Extract the [x, y] coordinate from the center of the cell holding the provided text.  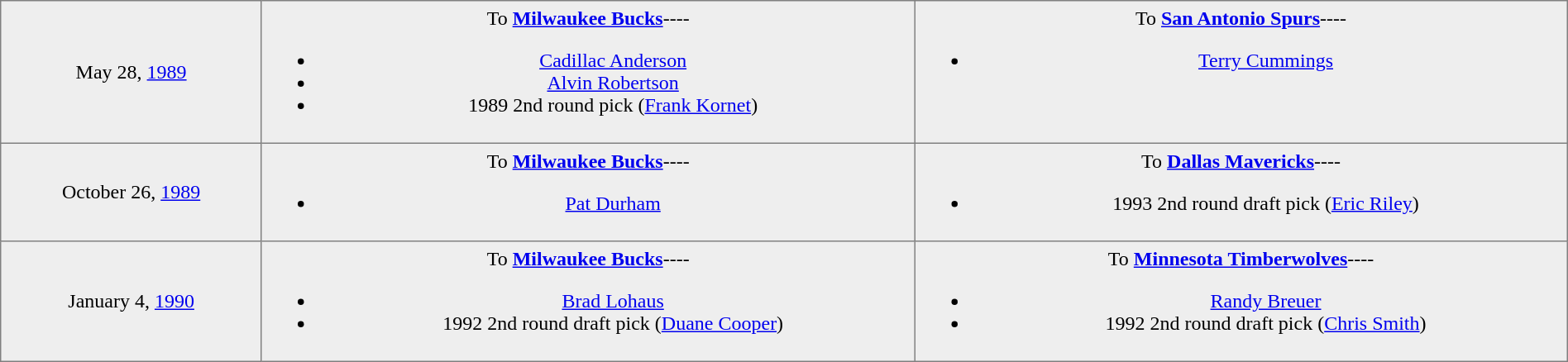
October 26, 1989 [131, 192]
To San Antonio Spurs----Terry Cummings [1241, 72]
May 28, 1989 [131, 72]
January 4, 1990 [131, 302]
To Minnesota Timberwolves----Randy Breuer1992 2nd round draft pick (Chris Smith) [1241, 302]
To Milwaukee Bucks----Cadillac AndersonAlvin Robertson1989 2nd round pick (Frank Kornet) [587, 72]
To Milwaukee Bucks----Pat Durham [587, 192]
To Milwaukee Bucks----Brad Lohaus1992 2nd round draft pick (Duane Cooper) [587, 302]
To Dallas Mavericks----1993 2nd round draft pick (Eric Riley) [1241, 192]
